From the cell containing the given text, extract its center point as [X, Y] coordinate. 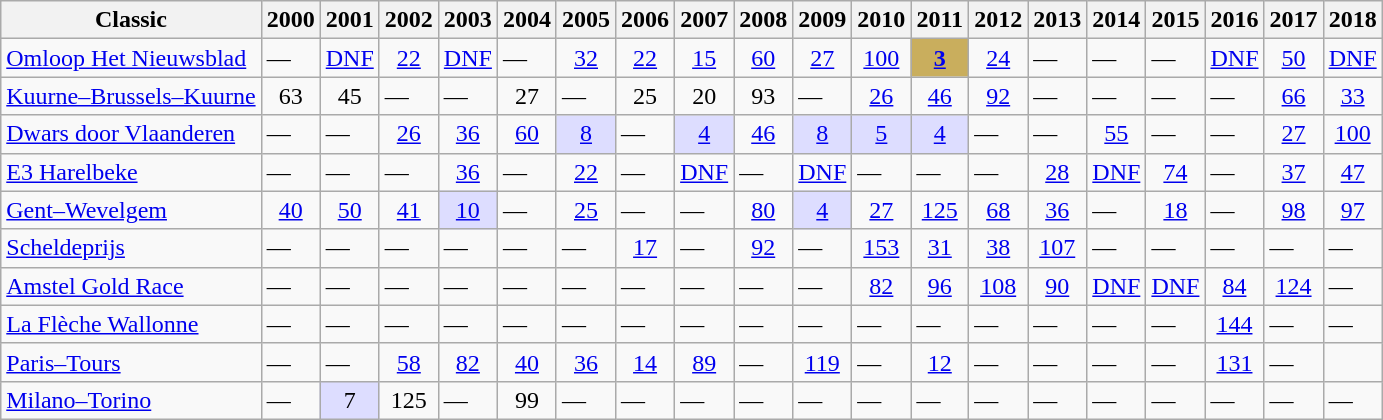
Dwars door Vlaanderen [131, 134]
2009 [822, 20]
84 [1234, 286]
18 [1176, 210]
2011 [940, 20]
2004 [526, 20]
2006 [646, 20]
89 [704, 362]
58 [408, 362]
10 [468, 210]
15 [704, 58]
Paris–Tours [131, 362]
99 [526, 400]
2007 [704, 20]
119 [822, 362]
E3 Harelbeke [131, 172]
32 [586, 58]
14 [646, 362]
La Flèche Wallonne [131, 324]
45 [350, 96]
107 [1058, 248]
5 [882, 134]
2014 [1116, 20]
97 [1352, 210]
2018 [1352, 20]
2012 [998, 20]
2013 [1058, 20]
Gent–Wevelgem [131, 210]
Amstel Gold Race [131, 286]
131 [1234, 362]
28 [1058, 172]
98 [1294, 210]
38 [998, 248]
2015 [1176, 20]
2002 [408, 20]
2017 [1294, 20]
Milano–Torino [131, 400]
7 [350, 400]
2008 [764, 20]
63 [290, 96]
37 [1294, 172]
66 [1294, 96]
12 [940, 362]
2001 [350, 20]
3 [940, 58]
96 [940, 286]
68 [998, 210]
2016 [1234, 20]
Classic [131, 20]
Scheldeprijs [131, 248]
41 [408, 210]
Kuurne–Brussels–Kuurne [131, 96]
31 [940, 248]
2005 [586, 20]
80 [764, 210]
24 [998, 58]
74 [1176, 172]
90 [1058, 286]
2000 [290, 20]
2010 [882, 20]
Omloop Het Nieuwsblad [131, 58]
55 [1116, 134]
153 [882, 248]
108 [998, 286]
17 [646, 248]
33 [1352, 96]
124 [1294, 286]
2003 [468, 20]
144 [1234, 324]
93 [764, 96]
20 [704, 96]
47 [1352, 172]
